Provide the (X, Y) coordinate of the cell's center where the given text is located.  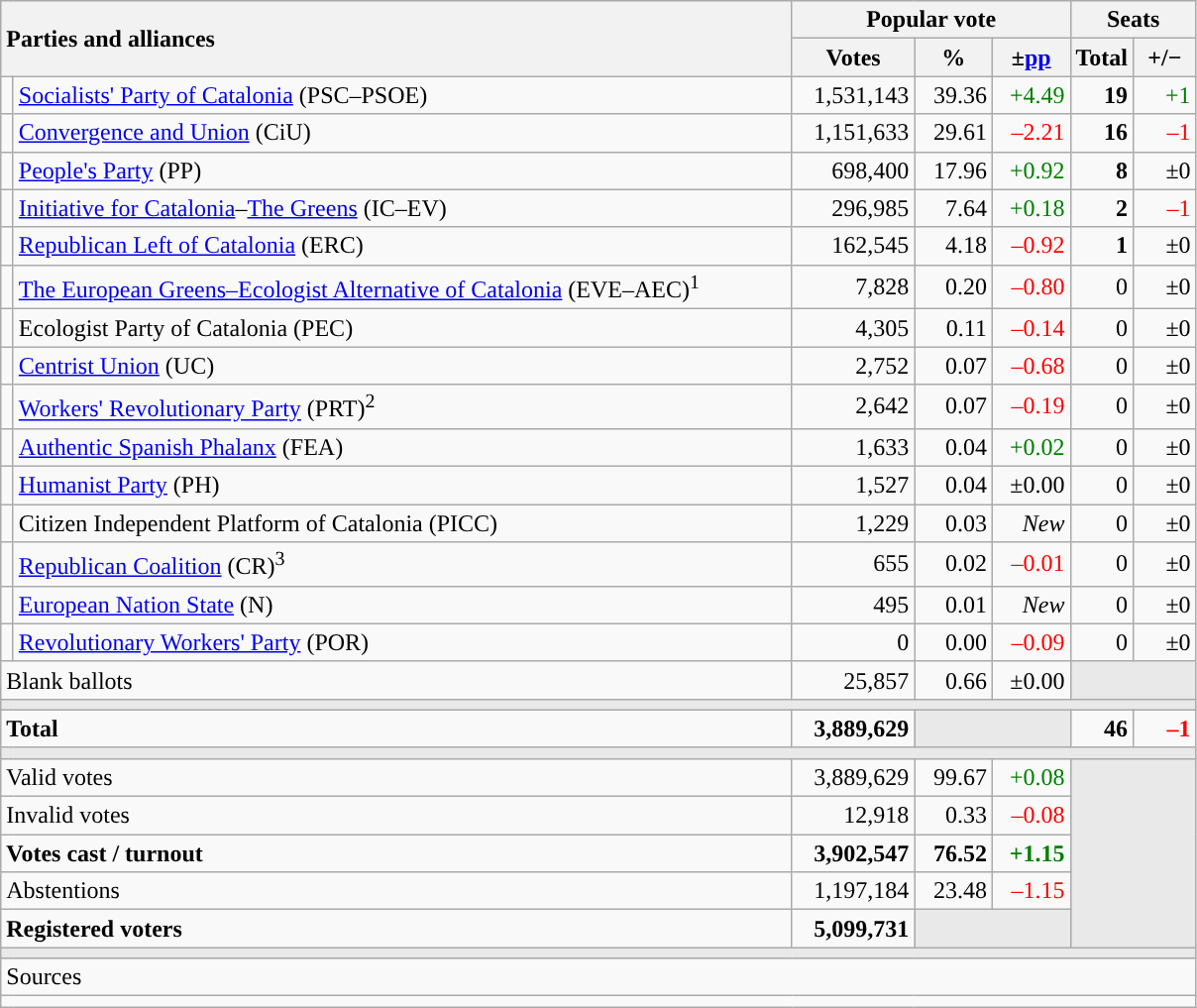
99.67 (953, 778)
0.03 (953, 523)
Popular vote (931, 20)
1,197,184 (853, 891)
698,400 (853, 170)
76.52 (953, 853)
Republican Left of Catalonia (ERC) (402, 246)
23.48 (953, 891)
1,633 (853, 447)
0.02 (953, 565)
4,305 (853, 328)
+/− (1165, 57)
Votes cast / turnout (396, 853)
–0.01 (1031, 565)
–1.15 (1031, 891)
Centrist Union (UC) (402, 366)
Citizen Independent Platform of Catalonia (PICC) (402, 523)
Blank ballots (396, 680)
Seats (1134, 20)
0.00 (953, 642)
296,985 (853, 208)
17.96 (953, 170)
7,828 (853, 287)
0.11 (953, 328)
25,857 (853, 680)
2 (1102, 208)
+1.15 (1031, 853)
Workers' Revolutionary Party (PRT)2 (402, 406)
Republican Coalition (CR)3 (402, 565)
Humanist Party (PH) (402, 485)
European Nation State (N) (402, 605)
Socialists' Party of Catalonia (PSC–PSOE) (402, 95)
12,918 (853, 816)
Initiative for Catalonia–The Greens (IC–EV) (402, 208)
16 (1102, 133)
–0.09 (1031, 642)
Convergence and Union (CiU) (402, 133)
±pp (1031, 57)
29.61 (953, 133)
7.64 (953, 208)
1,229 (853, 523)
39.36 (953, 95)
Registered voters (396, 929)
Valid votes (396, 778)
–0.68 (1031, 366)
Revolutionary Workers' Party (POR) (402, 642)
0.66 (953, 680)
Votes (853, 57)
1,527 (853, 485)
% (953, 57)
+0.18 (1031, 208)
19 (1102, 95)
+4.49 (1031, 95)
46 (1102, 728)
–0.14 (1031, 328)
0.20 (953, 287)
0.01 (953, 605)
+0.08 (1031, 778)
1 (1102, 246)
5,099,731 (853, 929)
Ecologist Party of Catalonia (PEC) (402, 328)
+1 (1165, 95)
+0.92 (1031, 170)
+0.02 (1031, 447)
162,545 (853, 246)
2,642 (853, 406)
Invalid votes (396, 816)
Parties and alliances (396, 39)
–0.08 (1031, 816)
655 (853, 565)
The European Greens–Ecologist Alternative of Catalonia (EVE–AEC)1 (402, 287)
–0.80 (1031, 287)
1,531,143 (853, 95)
4.18 (953, 246)
People's Party (PP) (402, 170)
0.33 (953, 816)
1,151,633 (853, 133)
–0.19 (1031, 406)
Sources (598, 977)
Abstentions (396, 891)
8 (1102, 170)
495 (853, 605)
2,752 (853, 366)
3,902,547 (853, 853)
–2.21 (1031, 133)
–0.92 (1031, 246)
Authentic Spanish Phalanx (FEA) (402, 447)
